Locate the cell with the specified text and output its (X, Y) center coordinate. 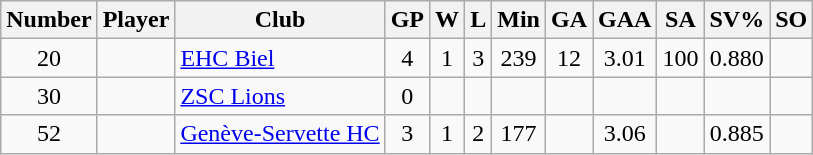
0.885 (737, 134)
3.01 (624, 58)
SV% (737, 20)
4 (407, 58)
EHC Biel (280, 58)
GP (407, 20)
12 (568, 58)
2 (478, 134)
Player (136, 20)
Number (49, 20)
0 (407, 96)
100 (680, 58)
0.880 (737, 58)
L (478, 20)
177 (519, 134)
52 (49, 134)
Genève-Servette HC (280, 134)
239 (519, 58)
W (448, 20)
Club (280, 20)
3.06 (624, 134)
SA (680, 20)
ZSC Lions (280, 96)
30 (49, 96)
GAA (624, 20)
20 (49, 58)
GA (568, 20)
SO (792, 20)
Min (519, 20)
